Provide the (X, Y) coordinate of the cell's center where the given text is located.  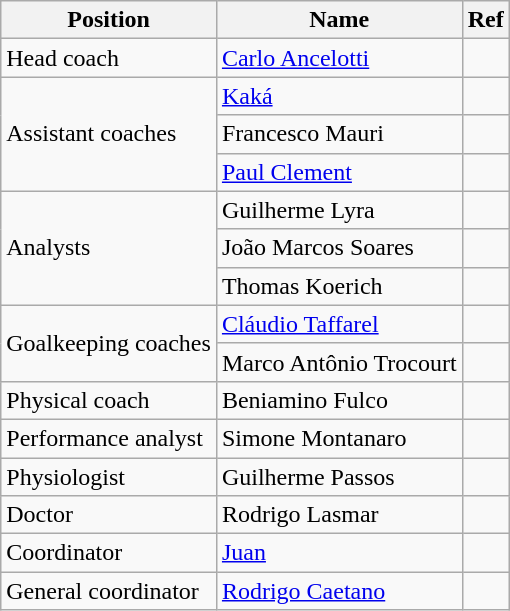
Juan (339, 553)
Simone Montanaro (339, 438)
Physiologist (109, 477)
Marco Antônio Trocourt (339, 362)
Head coach (109, 58)
Goalkeeping coaches (109, 343)
Paul Clement (339, 172)
Rodrigo Caetano (339, 591)
Guilherme Passos (339, 477)
Cláudio Taffarel (339, 324)
Rodrigo Lasmar (339, 515)
Thomas Koerich (339, 286)
Beniamino Fulco (339, 400)
Doctor (109, 515)
Kaká (339, 96)
Physical coach (109, 400)
João Marcos Soares (339, 248)
General coordinator (109, 591)
Francesco Mauri (339, 134)
Analysts (109, 248)
Position (109, 20)
Coordinator (109, 553)
Performance analyst (109, 438)
Name (339, 20)
Assistant coaches (109, 134)
Ref (486, 20)
Guilherme Lyra (339, 210)
Carlo Ancelotti (339, 58)
